From the cell containing the given text, extract its center point as (X, Y) coordinate. 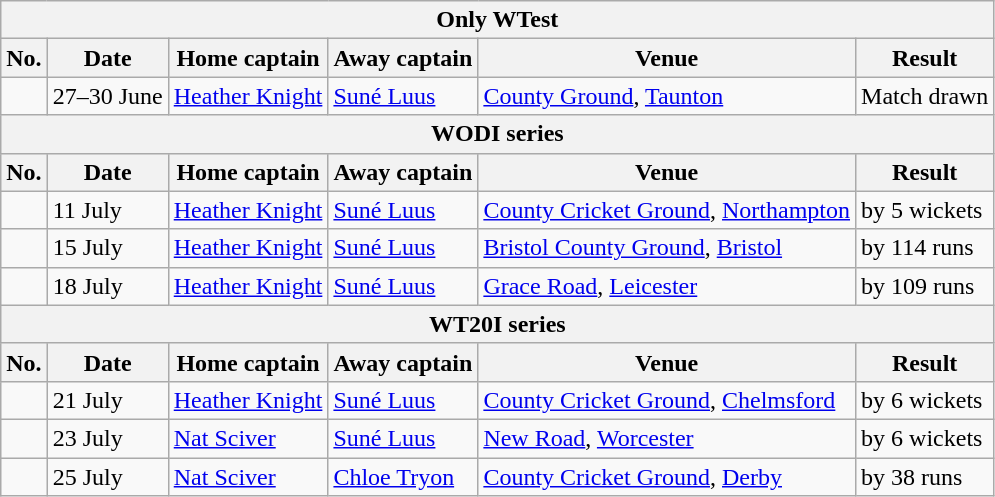
County Cricket Ground, Northampton (667, 210)
Only WTest (498, 20)
27–30 June (108, 96)
18 July (108, 286)
by 38 runs (925, 477)
Bristol County Ground, Bristol (667, 248)
23 July (108, 438)
25 July (108, 477)
WT20I series (498, 324)
County Ground, Taunton (667, 96)
County Cricket Ground, Chelmsford (667, 400)
WODI series (498, 134)
County Cricket Ground, Derby (667, 477)
21 July (108, 400)
11 July (108, 210)
Grace Road, Leicester (667, 286)
Chloe Tryon (403, 477)
by 5 wickets (925, 210)
by 114 runs (925, 248)
15 July (108, 248)
by 109 runs (925, 286)
New Road, Worcester (667, 438)
Match drawn (925, 96)
